Locate the cell with the specified text and output its [X, Y] center coordinate. 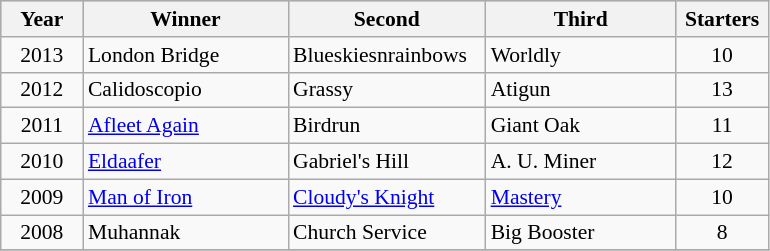
Giant Oak [581, 126]
Cloudy's Knight [387, 197]
Worldly [581, 55]
2012 [42, 90]
Eldaafer [186, 162]
Starters [722, 19]
2013 [42, 55]
A. U. Miner [581, 162]
Big Booster [581, 233]
12 [722, 162]
Man of Iron [186, 197]
Grassy [387, 90]
Mastery [581, 197]
Winner [186, 19]
Second [387, 19]
Calidoscopio [186, 90]
Third [581, 19]
Afleet Again [186, 126]
2008 [42, 233]
Gabriel's Hill [387, 162]
Atigun [581, 90]
8 [722, 233]
Muhannak [186, 233]
Year [42, 19]
11 [722, 126]
Blueskiesnrainbows [387, 55]
2009 [42, 197]
Church Service [387, 233]
13 [722, 90]
2010 [42, 162]
Birdrun [387, 126]
London Bridge [186, 55]
2011 [42, 126]
